Find where the given text appears and provide that cell's center as (X, Y) coordinate. 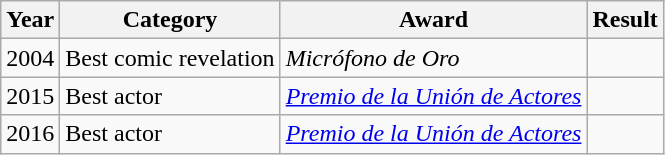
Award (434, 20)
Micrófono de Oro (434, 58)
Category (170, 20)
2015 (30, 96)
2016 (30, 134)
Best comic revelation (170, 58)
Year (30, 20)
2004 (30, 58)
Result (625, 20)
